Search for the cell housing the specified text and yield its [x, y] center coordinate. 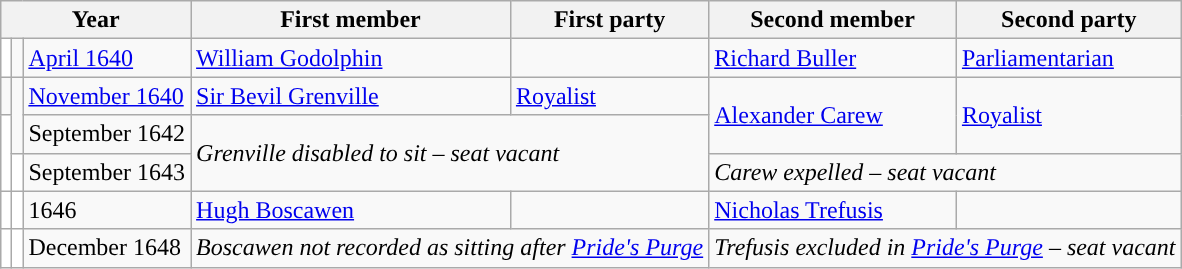
April 1640 [107, 58]
Hugh Boscawen [351, 210]
Richard Buller [833, 58]
Trefusis excluded in Pride's Purge – seat vacant [945, 248]
Year [96, 20]
November 1640 [107, 96]
Grenville disabled to sit – seat vacant [450, 153]
1646 [107, 210]
Parliamentarian [1068, 58]
Nicholas Trefusis [833, 210]
September 1643 [107, 172]
Second member [833, 20]
First party [609, 20]
September 1642 [107, 134]
Alexander Carew [833, 115]
Second party [1068, 20]
Sir Bevil Grenville [351, 96]
First member [351, 20]
William Godolphin [351, 58]
Carew expelled – seat vacant [945, 172]
December 1648 [107, 248]
Boscawen not recorded as sitting after Pride's Purge [450, 248]
